Locate the cell with the specified text and output its (X, Y) center coordinate. 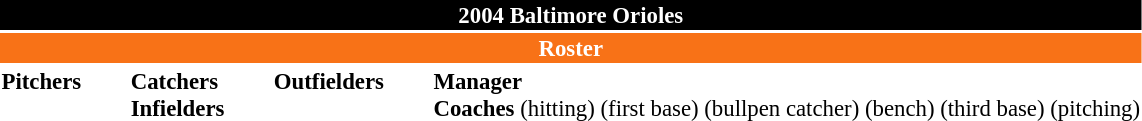
Roster (571, 48)
2004 Baltimore Orioles (571, 15)
